Pinpoint the cell where the given text exists, returning its [X, Y] midpoint coordinate. 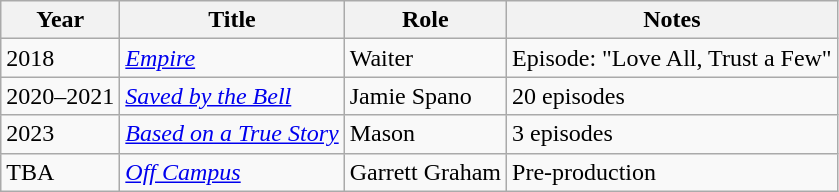
Waiter [425, 58]
Empire [232, 58]
Episode: "Love All, Trust a Few" [672, 58]
Off Campus [232, 172]
3 episodes [672, 134]
2023 [60, 134]
Jamie Spano [425, 96]
20 episodes [672, 96]
Mason [425, 134]
Role [425, 20]
Based on a True Story [232, 134]
Notes [672, 20]
TBA [60, 172]
Title [232, 20]
Garrett Graham [425, 172]
Saved by the Bell [232, 96]
Pre-production [672, 172]
2020–2021 [60, 96]
2018 [60, 58]
Year [60, 20]
